Output the (X, Y) coordinate of the center of the cell containing the given text.  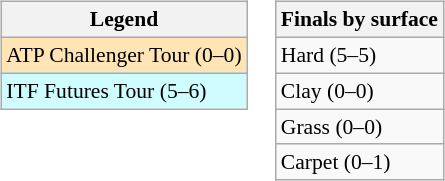
ATP Challenger Tour (0–0) (124, 55)
Carpet (0–1) (360, 162)
ITF Futures Tour (5–6) (124, 91)
Finals by surface (360, 20)
Legend (124, 20)
Clay (0–0) (360, 91)
Grass (0–0) (360, 127)
Hard (5–5) (360, 55)
